Return the [X, Y] coordinate for the center point of the cell that contains the specified text.  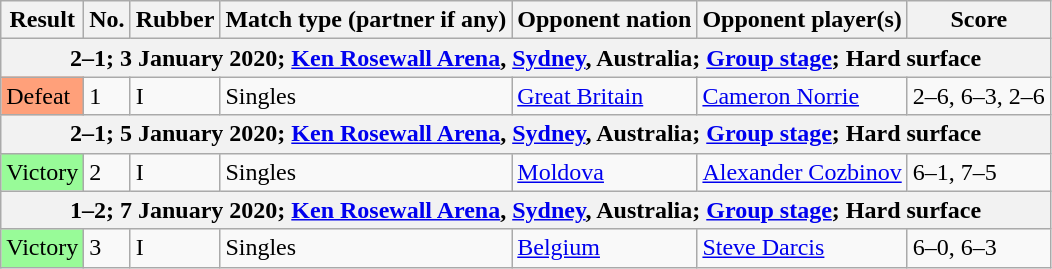
Alexander Cozbinov [802, 172]
Belgium [604, 248]
Opponent player(s) [802, 20]
2–6, 6–3, 2–6 [978, 96]
Score [978, 20]
Cameron Norrie [802, 96]
Moldova [604, 172]
Great Britain [604, 96]
2–1; 3 January 2020; Ken Rosewall Arena, Sydney, Australia; Group stage; Hard surface [526, 58]
2 [107, 172]
Rubber [175, 20]
Opponent nation [604, 20]
3 [107, 248]
2–1; 5 January 2020; Ken Rosewall Arena, Sydney, Australia; Group stage; Hard surface [526, 134]
6–1, 7–5 [978, 172]
No. [107, 20]
1 [107, 96]
Steve Darcis [802, 248]
1–2; 7 January 2020; Ken Rosewall Arena, Sydney, Australia; Group stage; Hard surface [526, 210]
Defeat [42, 96]
Match type (partner if any) [366, 20]
6–0, 6–3 [978, 248]
Result [42, 20]
